Pinpoint the cell where the given text exists, returning its (X, Y) midpoint coordinate. 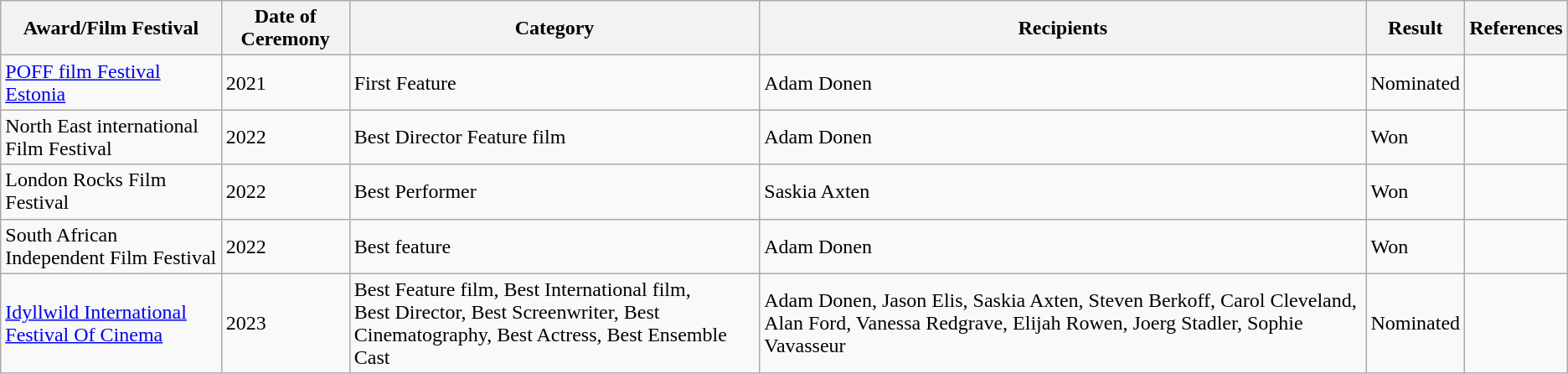
2023 (285, 324)
POFF film Festival Estonia (111, 82)
Date of Ceremony (285, 29)
South African Independent Film Festival (111, 247)
References (1516, 29)
Best Director Feature film (554, 138)
Adam Donen, Jason Elis, Saskia Axten, Steven Berkoff, Carol Cleveland, Alan Ford, Vanessa Redgrave, Elijah Rowen, Joerg Stadler, Sophie Vavasseur (1063, 324)
London Rocks Film Festival (111, 191)
First Feature (554, 82)
Recipients (1063, 29)
Award/Film Festival (111, 29)
2021 (285, 82)
Best Feature film, Best International film,Best Director, Best Screenwriter, Best Cinematography, Best Actress, Best Ensemble Cast (554, 324)
Category (554, 29)
Best feature (554, 247)
North East international Film Festival (111, 138)
Best Performer (554, 191)
Idyllwild International Festival Of Cinema (111, 324)
Result (1416, 29)
Saskia Axten (1063, 191)
